For the text-containing cell, return its midpoint in [X, Y] coordinate format. 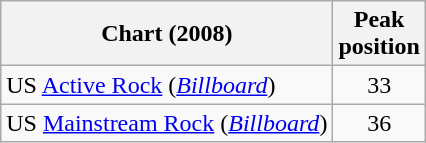
33 [379, 85]
US Mainstream Rock (Billboard) [167, 123]
Chart (2008) [167, 34]
Peakposition [379, 34]
US Active Rock (Billboard) [167, 85]
36 [379, 123]
